Search for the cell housing the specified text and yield its [X, Y] center coordinate. 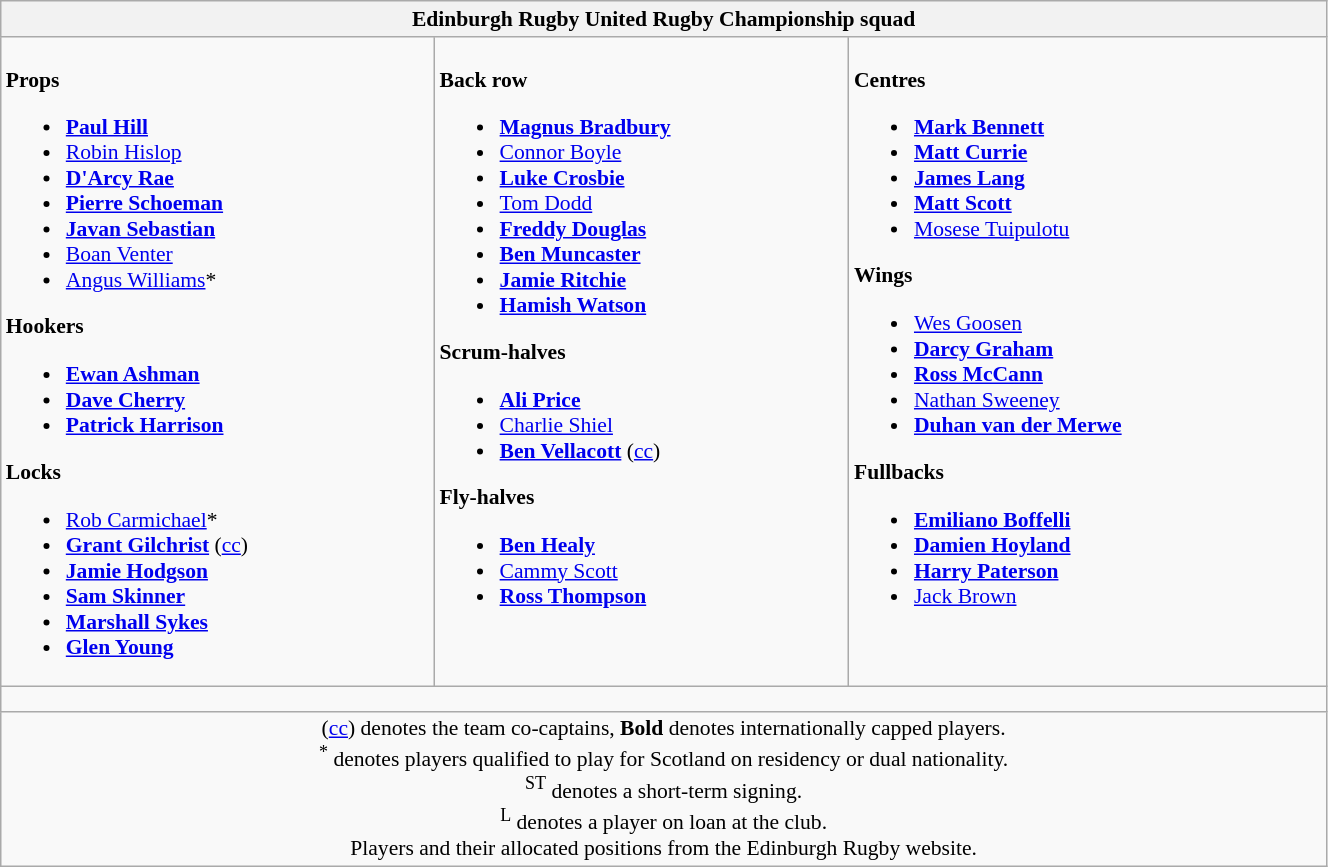
Edinburgh Rugby United Rugby Championship squad [664, 19]
